Pinpoint the cell where the given text exists, returning its (X, Y) midpoint coordinate. 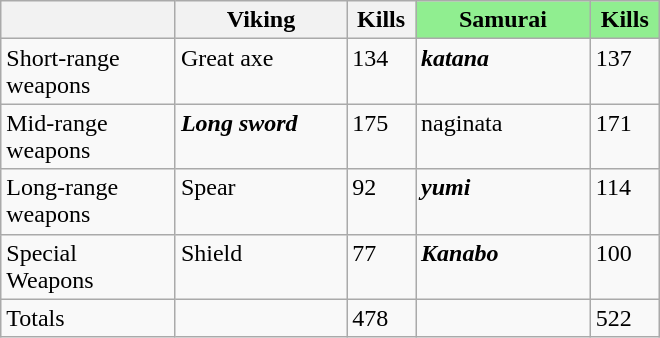
171 (624, 136)
Shield (260, 266)
Short-range weapons (88, 72)
Samurai (504, 20)
137 (624, 72)
yumi (504, 202)
Kanabo (504, 266)
114 (624, 202)
Long-range weapons (88, 202)
Mid-range weapons (88, 136)
Spear (260, 202)
Great axe (260, 72)
522 (624, 318)
Viking (260, 20)
Long sword (260, 136)
478 (382, 318)
katana (504, 72)
naginata (504, 136)
Special Weapons (88, 266)
175 (382, 136)
77 (382, 266)
92 (382, 202)
Totals (88, 318)
134 (382, 72)
100 (624, 266)
